Search for the cell housing the specified text and yield its [x, y] center coordinate. 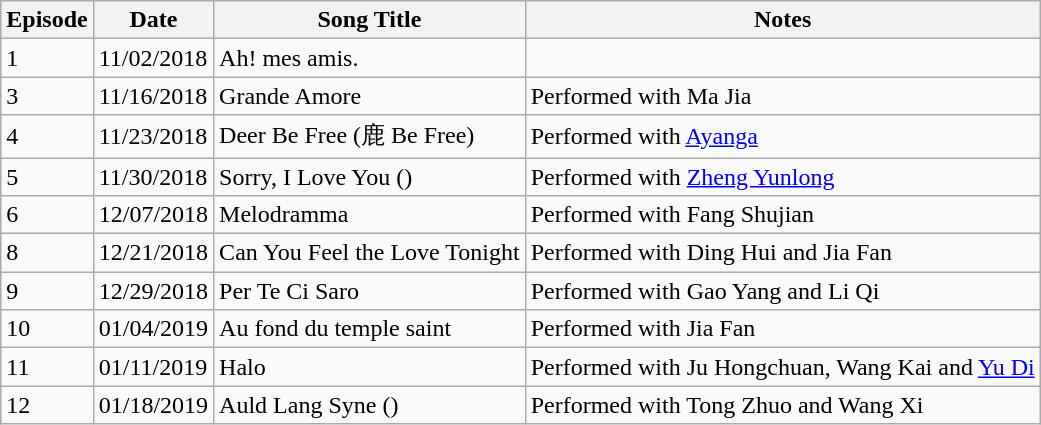
Performed with Ayanga [782, 136]
Melodramma [370, 215]
Per Te Ci Saro [370, 291]
1 [47, 58]
01/18/2019 [153, 405]
01/04/2019 [153, 329]
3 [47, 96]
Notes [782, 20]
Performed with Ding Hui and Jia Fan [782, 253]
01/11/2019 [153, 367]
12/29/2018 [153, 291]
Auld Lang Syne () [370, 405]
Episode [47, 20]
12/07/2018 [153, 215]
11/30/2018 [153, 177]
Deer Be Free (鹿 Be Free) [370, 136]
6 [47, 215]
Date [153, 20]
Performed with Ju Hongchuan, Wang Kai and Yu Di [782, 367]
Grande Amore [370, 96]
Performed with Fang Shujian [782, 215]
12 [47, 405]
Can You Feel the Love Tonight [370, 253]
Performed with Zheng Yunlong [782, 177]
11/02/2018 [153, 58]
Ah! mes amis. [370, 58]
4 [47, 136]
Halo [370, 367]
11/16/2018 [153, 96]
9 [47, 291]
10 [47, 329]
8 [47, 253]
Au fond du temple saint [370, 329]
11 [47, 367]
Performed with Jia Fan [782, 329]
Performed with Tong Zhuo and Wang Xi [782, 405]
Performed with Ma Jia [782, 96]
Song Title [370, 20]
5 [47, 177]
Performed with Gao Yang and Li Qi [782, 291]
11/23/2018 [153, 136]
12/21/2018 [153, 253]
Sorry, I Love You () [370, 177]
